Return [X, Y] of the center of cell containing provided text 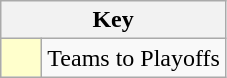
Key [114, 20]
Teams to Playoffs [134, 58]
